Capture the cell that displays the provided text and extract its [X, Y] central coordinate. 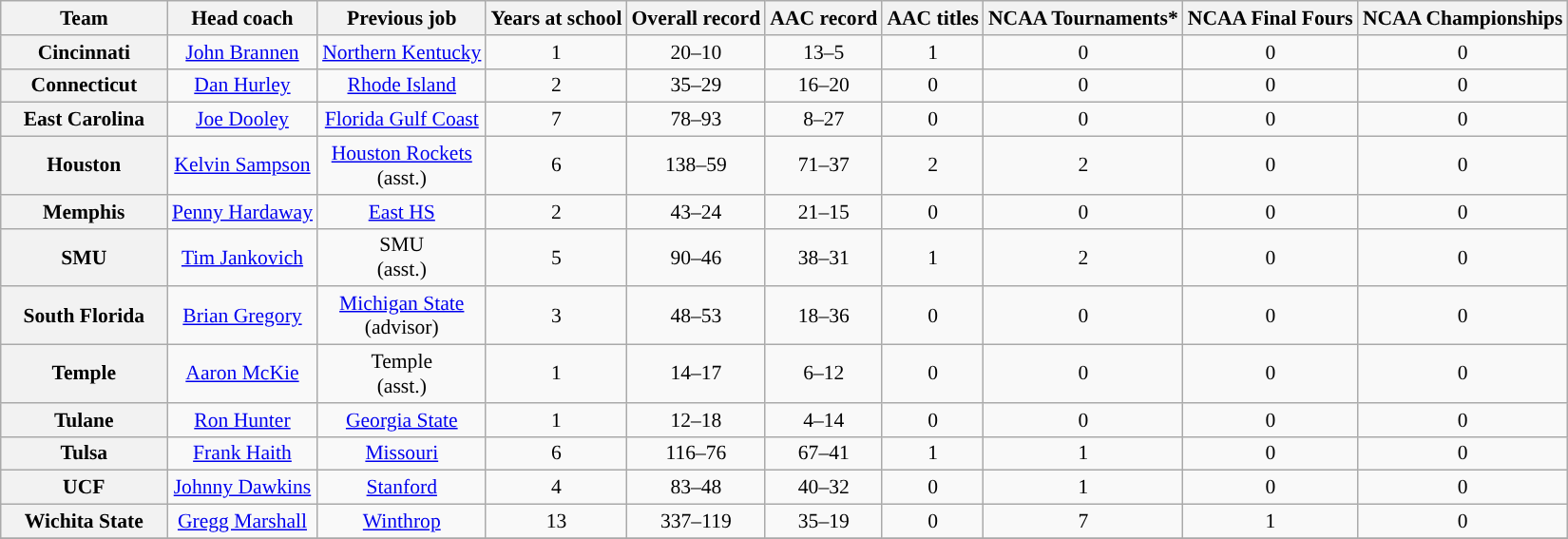
Tim Jankovich [242, 257]
Temple [84, 375]
SMU(asst.) [401, 257]
Michigan State(advisor) [401, 316]
Penny Hardaway [242, 212]
Northern Kentucky [401, 52]
Connecticut [84, 86]
35–29 [696, 86]
12–18 [696, 420]
Overall record [696, 18]
Previous job [401, 18]
13–5 [823, 52]
Team [84, 18]
38–31 [823, 257]
Dan Hurley [242, 86]
Kelvin Sampson [242, 165]
4 [556, 488]
Tulsa [84, 453]
South Florida [84, 316]
90–46 [696, 257]
6–12 [823, 375]
138–59 [696, 165]
Johnny Dawkins [242, 488]
Wichita State [84, 522]
Stanford [401, 488]
UCF [84, 488]
43–24 [696, 212]
AAC record [823, 18]
Aaron McKie [242, 375]
Brian Gregory [242, 316]
Frank Haith [242, 453]
East HS [401, 212]
18–36 [823, 316]
Houston Rockets(asst.) [401, 165]
8–27 [823, 120]
Memphis [84, 212]
Ron Hunter [242, 420]
SMU [84, 257]
NCAA Final Fours [1271, 18]
Houston [84, 165]
83–48 [696, 488]
48–53 [696, 316]
NCAA Championships [1463, 18]
14–17 [696, 375]
78–93 [696, 120]
13 [556, 522]
Georgia State [401, 420]
337–119 [696, 522]
67–41 [823, 453]
East Carolina [84, 120]
5 [556, 257]
Head coach [242, 18]
35–19 [823, 522]
3 [556, 316]
Rhode Island [401, 86]
40–32 [823, 488]
Winthrop [401, 522]
NCAA Tournaments* [1083, 18]
AAC titles [933, 18]
Years at school [556, 18]
21–15 [823, 212]
Gregg Marshall [242, 522]
Joe Dooley [242, 120]
John Brannen [242, 52]
Florida Gulf Coast [401, 120]
Cincinnati [84, 52]
16–20 [823, 86]
71–37 [823, 165]
20–10 [696, 52]
Tulane [84, 420]
116–76 [696, 453]
Missouri [401, 453]
Temple(asst.) [401, 375]
4–14 [823, 420]
